Pinpoint the cell where the given text exists, returning its [X, Y] midpoint coordinate. 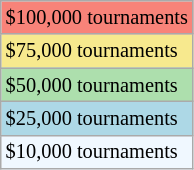
$75,000 tournaments [97, 51]
$25,000 tournaments [97, 118]
$10,000 tournaments [97, 152]
$100,000 tournaments [97, 17]
$50,000 tournaments [97, 85]
